Provide the [X, Y] coordinate of the cell's center where the given text is located.  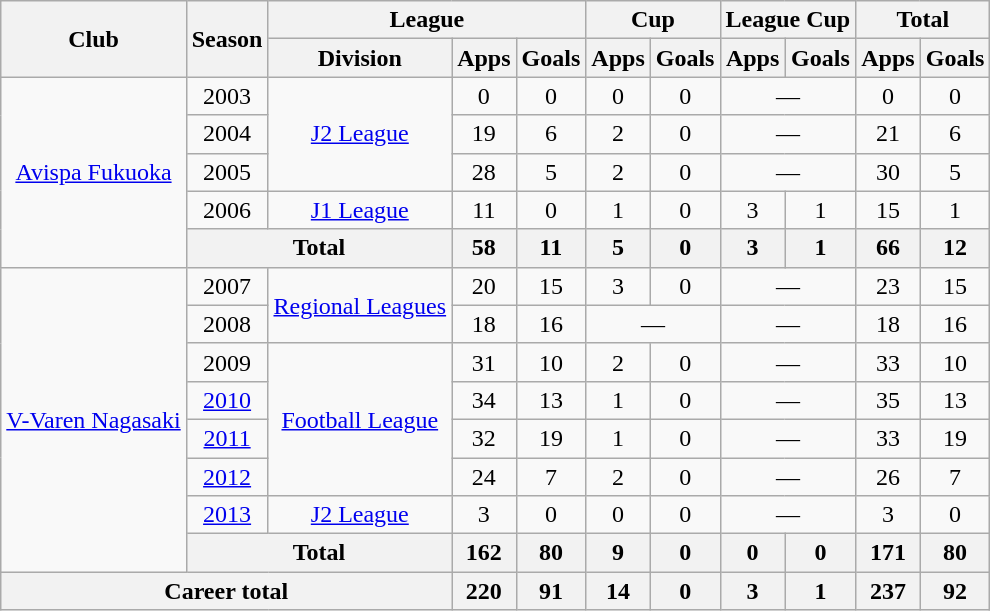
237 [888, 591]
2013 [227, 515]
League [427, 20]
9 [618, 553]
32 [484, 438]
2009 [227, 362]
2005 [227, 172]
2004 [227, 134]
2011 [227, 438]
34 [484, 400]
Career total [226, 591]
21 [888, 134]
2006 [227, 210]
31 [484, 362]
12 [955, 248]
14 [618, 591]
Cup [653, 20]
162 [484, 553]
2010 [227, 400]
26 [888, 477]
171 [888, 553]
2008 [227, 324]
Division [360, 58]
League Cup [788, 20]
Club [94, 39]
2003 [227, 96]
28 [484, 172]
20 [484, 286]
92 [955, 591]
35 [888, 400]
220 [484, 591]
V-Varen Nagasaki [94, 419]
23 [888, 286]
58 [484, 248]
30 [888, 172]
Football League [360, 419]
66 [888, 248]
24 [484, 477]
J1 League [360, 210]
Avispa Fukuoka [94, 172]
Regional Leagues [360, 305]
2012 [227, 477]
Season [227, 39]
91 [551, 591]
2007 [227, 286]
